Identify which cell holds the provided text, then report its [X, Y] central coordinate. 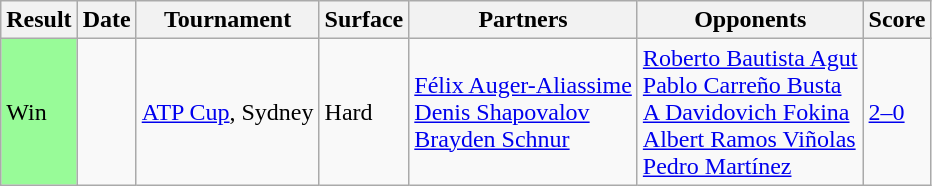
Opponents [750, 20]
ATP Cup, Sydney [228, 112]
Score [897, 20]
Surface [364, 20]
Tournament [228, 20]
Félix Auger-Aliassime Denis Shapovalov Brayden Schnur [524, 112]
Partners [524, 20]
Result [39, 20]
2–0 [897, 112]
Hard [364, 112]
Win [39, 112]
Roberto Bautista Agut Pablo Carreño Busta A Davidovich Fokina Albert Ramos Viñolas Pedro Martínez [750, 112]
Date [106, 20]
